Capture the cell that displays the provided text and extract its (x, y) central coordinate. 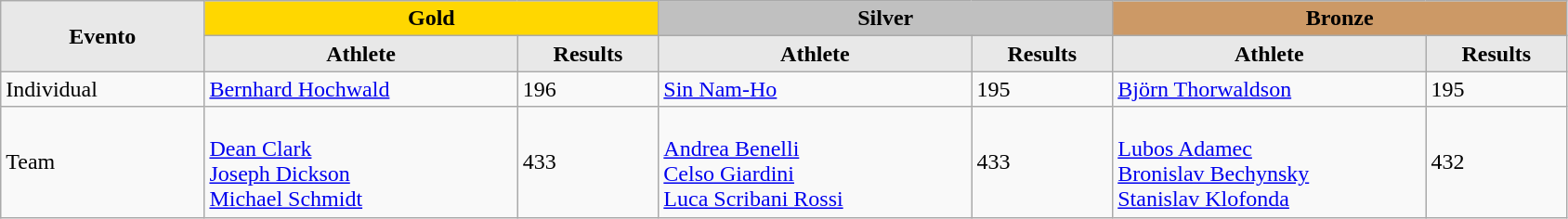
Evento (102, 36)
Andrea BenelliCelso GiardiniLuca Scribani Rossi (816, 161)
Bronze (1339, 19)
Bernhard Hochwald (360, 89)
Gold (431, 19)
Sin Nam-Ho (816, 89)
Dean ClarkJoseph DicksonMichael Schmidt (360, 161)
Silver (886, 19)
Lubos AdamecBronislav BechynskyStanislav Klofonda (1269, 161)
Björn Thorwaldson (1269, 89)
432 (1496, 161)
Individual (102, 89)
Team (102, 161)
196 (588, 89)
